Output the [X, Y] coordinate of the center of the cell containing the given text.  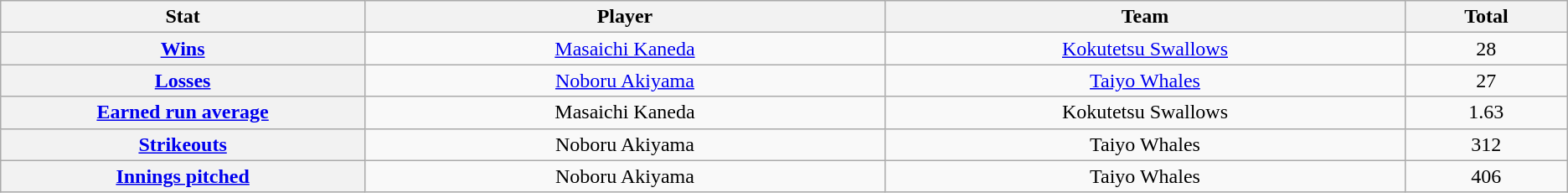
27 [1486, 81]
Innings pitched [183, 176]
28 [1486, 49]
Wins [183, 49]
Strikeouts [183, 144]
Stat [183, 17]
312 [1486, 144]
406 [1486, 176]
Team [1144, 17]
Total [1486, 17]
Losses [183, 81]
Player [625, 17]
1.63 [1486, 112]
Earned run average [183, 112]
